Find where the given text appears and provide that cell's center as [X, Y] coordinate. 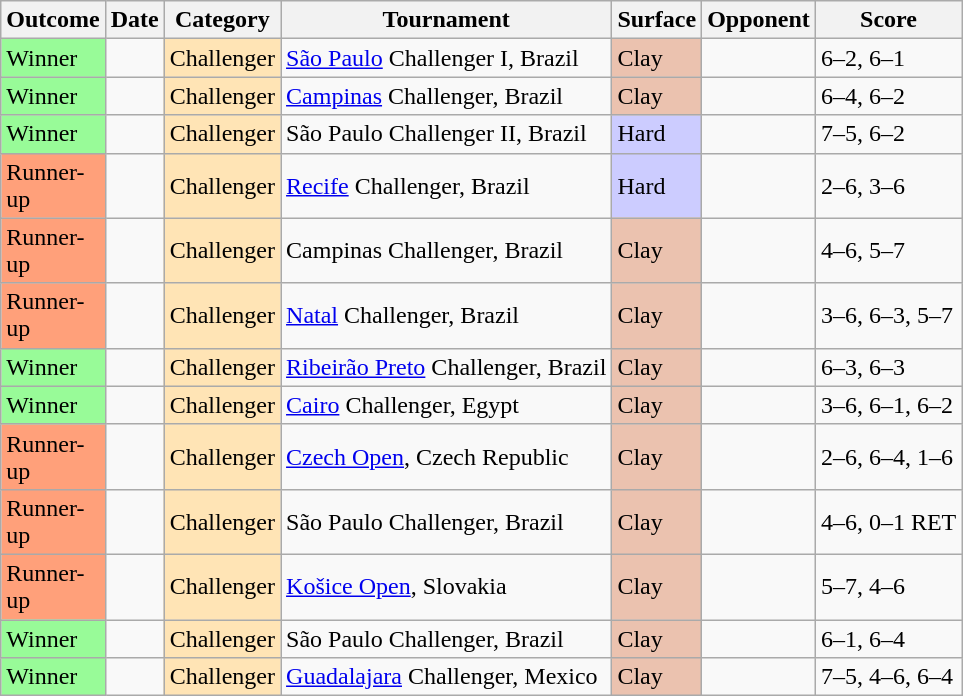
Recife Challenger, Brazil [446, 186]
São Paulo Challenger I, Brazil [446, 58]
Category [222, 20]
Outcome [53, 20]
Opponent [759, 20]
Natal Challenger, Brazil [446, 316]
2–6, 3–6 [888, 186]
4–6, 5–7 [888, 250]
São Paulo Challenger II, Brazil [446, 134]
Score [888, 20]
Czech Open, Czech Republic [446, 456]
Surface [657, 20]
3–6, 6–1, 6–2 [888, 405]
7–5, 4–6, 6–4 [888, 677]
4–6, 0–1 RET [888, 522]
6–3, 6–3 [888, 367]
6–4, 6–2 [888, 96]
Cairo Challenger, Egypt [446, 405]
Košice Open, Slovakia [446, 586]
6–1, 6–4 [888, 639]
Guadalajara Challenger, Mexico [446, 677]
Ribeirão Preto Challenger, Brazil [446, 367]
6–2, 6–1 [888, 58]
3–6, 6–3, 5–7 [888, 316]
5–7, 4–6 [888, 586]
7–5, 6–2 [888, 134]
Date [134, 20]
Tournament [446, 20]
2–6, 6–4, 1–6 [888, 456]
